Return [x, y] of the center of cell containing provided text 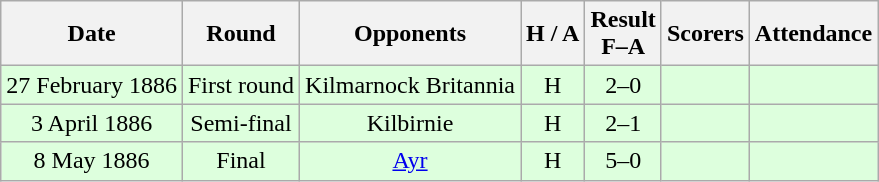
Ayr [410, 161]
2–1 [623, 123]
Attendance [813, 34]
H / A [553, 34]
Opponents [410, 34]
3 April 1886 [92, 123]
ResultF–A [623, 34]
Kilmarnock Britannia [410, 85]
27 February 1886 [92, 85]
Scorers [705, 34]
Round [240, 34]
Kilbirnie [410, 123]
2–0 [623, 85]
First round [240, 85]
Semi-final [240, 123]
Date [92, 34]
5–0 [623, 161]
Final [240, 161]
8 May 1886 [92, 161]
